Output the [x, y] coordinate of the center of the cell containing the given text.  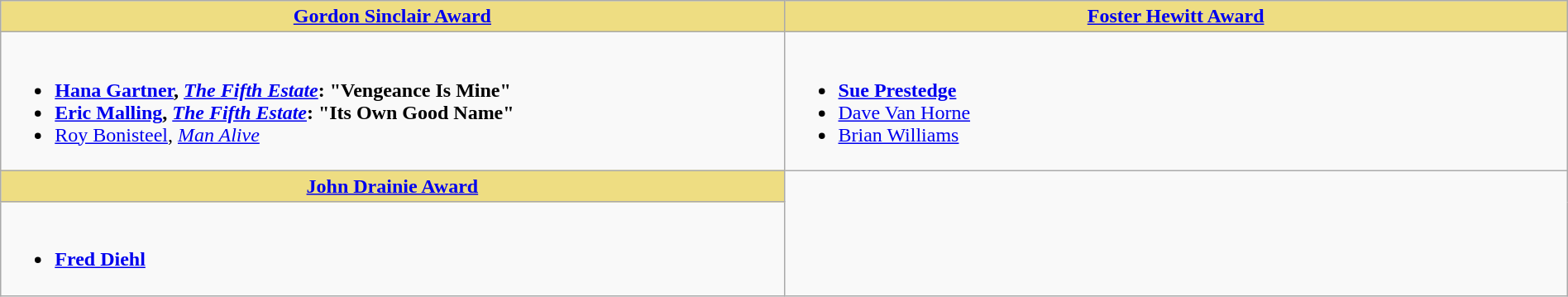
Hana Gartner, The Fifth Estate: "Vengeance Is Mine" Eric Malling, The Fifth Estate: "Its Own Good Name"Roy Bonisteel, Man Alive [392, 101]
Fred Diehl [392, 248]
Sue PrestedgeDave Van HorneBrian Williams [1176, 101]
Gordon Sinclair Award [392, 17]
Foster Hewitt Award [1176, 17]
John Drainie Award [392, 186]
